Return the (X, Y) coordinate for the center point of the cell that contains the specified text.  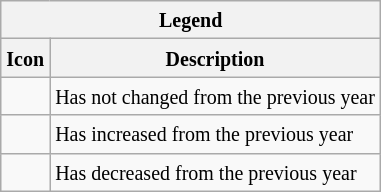
Has not changed from the previous year (216, 96)
Has increased from the previous year (216, 134)
Description (216, 58)
Icon (26, 58)
Legend (191, 20)
Has decreased from the previous year (216, 172)
